Return the (X, Y) coordinate for the center point of the cell that contains the specified text.  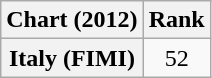
52 (176, 58)
Rank (176, 20)
Chart (2012) (72, 20)
Italy (FIMI) (72, 58)
